Locate the cell with the specified text and output its (X, Y) center coordinate. 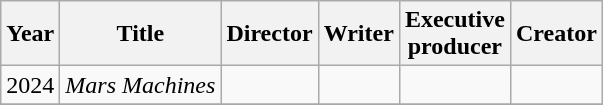
Writer (358, 34)
Mars Machines (140, 85)
Year (30, 34)
Creator (556, 34)
Director (270, 34)
Executiveproducer (454, 34)
2024 (30, 85)
Title (140, 34)
